Return the [x, y] coordinate for the center point of the cell that contains the specified text.  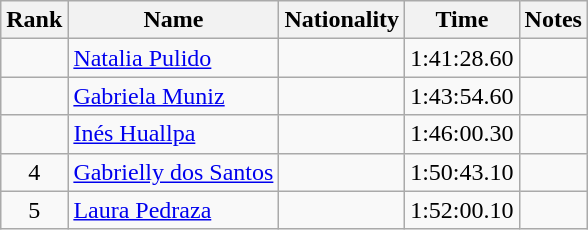
1:46:00.30 [462, 134]
Rank [34, 20]
Nationality [342, 20]
4 [34, 172]
Laura Pedraza [174, 210]
1:41:28.60 [462, 58]
1:50:43.10 [462, 172]
5 [34, 210]
Gabriela Muniz [174, 96]
Gabrielly dos Santos [174, 172]
Inés Huallpa [174, 134]
Natalia Pulido [174, 58]
Time [462, 20]
1:52:00.10 [462, 210]
1:43:54.60 [462, 96]
Name [174, 20]
Notes [553, 20]
